Search for the cell housing the specified text and yield its (X, Y) center coordinate. 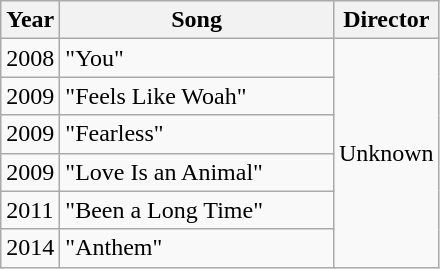
"Anthem" (197, 248)
"Love Is an Animal" (197, 172)
Song (197, 20)
2011 (30, 210)
"Fearless" (197, 134)
"Been a Long Time" (197, 210)
2014 (30, 248)
"Feels Like Woah" (197, 96)
Year (30, 20)
Director (386, 20)
2008 (30, 58)
"You" (197, 58)
Unknown (386, 153)
